Identify which cell holds the provided text, then report its [x, y] central coordinate. 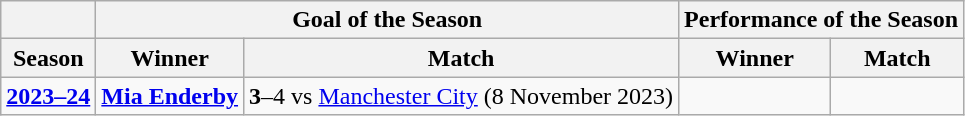
3–4 vs Manchester City (8 November 2023) [462, 96]
Mia Enderby [170, 96]
2023–24 [48, 96]
Goal of the Season [388, 20]
Performance of the Season [822, 20]
Season [48, 58]
